Return the (X, Y) coordinate for the center point of the cell that contains the specified text.  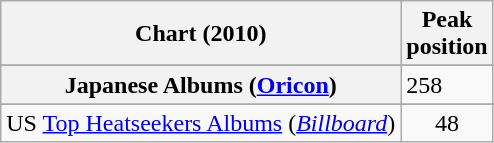
48 (447, 123)
US Top Heatseekers Albums (Billboard) (201, 123)
Peakposition (447, 34)
258 (447, 85)
Chart (2010) (201, 34)
Japanese Albums (Oricon) (201, 85)
